Capture the cell that displays the provided text and extract its (x, y) central coordinate. 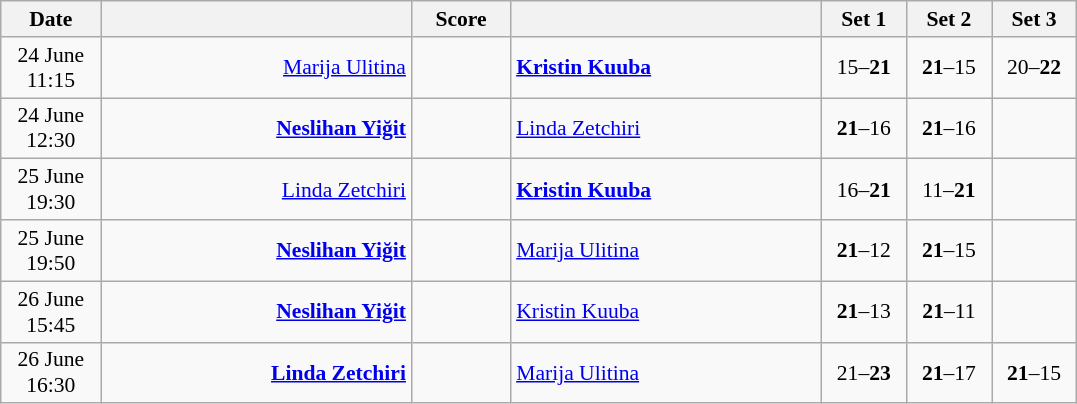
21–11 (948, 312)
15–21 (864, 68)
26 June15:45 (51, 312)
Score (461, 19)
21–17 (948, 372)
Set 1 (864, 19)
25 June19:30 (51, 190)
11–21 (948, 190)
24 June11:15 (51, 68)
21–23 (864, 372)
Set 2 (948, 19)
26 June16:30 (51, 372)
21–13 (864, 312)
24 June12:30 (51, 128)
20–22 (1034, 68)
25 June19:50 (51, 250)
21–12 (864, 250)
16–21 (864, 190)
Set 3 (1034, 19)
Date (51, 19)
